Return the (x, y) coordinate for the center point of the cell that contains the specified text.  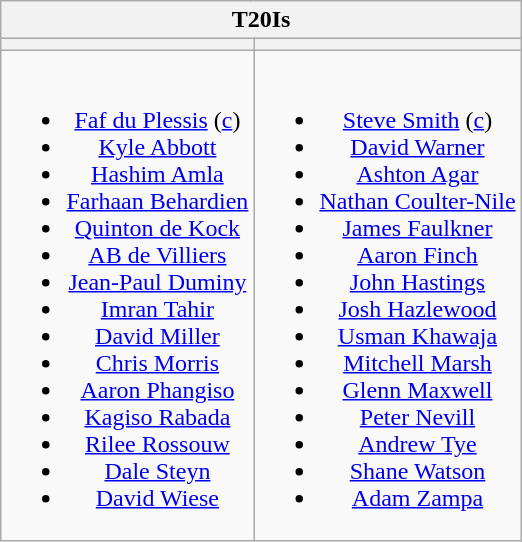
T20Is (261, 20)
